For the text-containing cell, return its midpoint in (x, y) coordinate format. 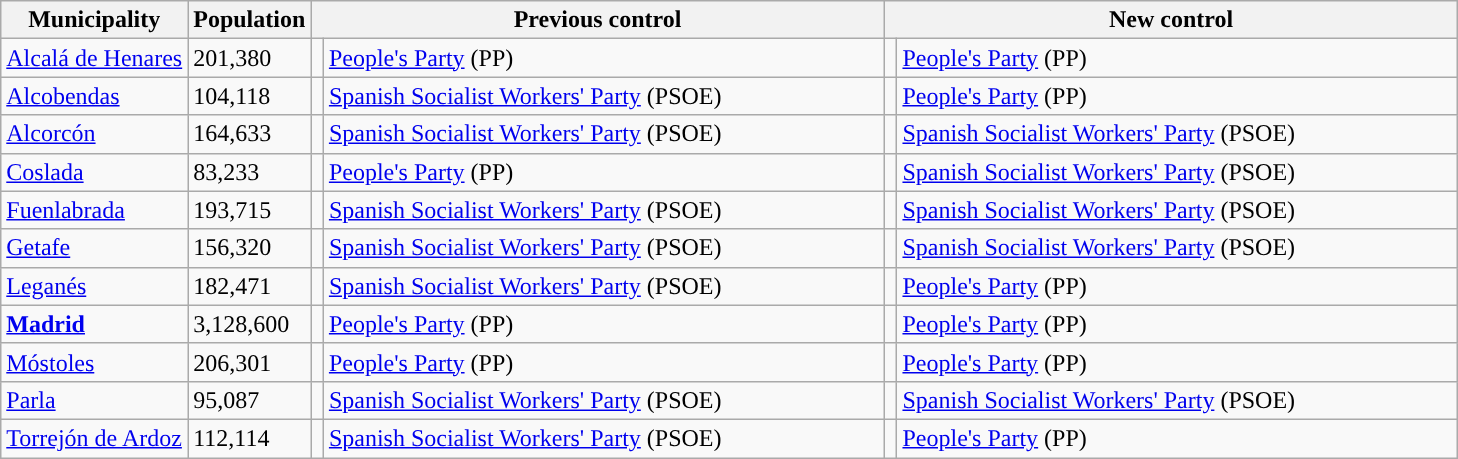
201,380 (250, 58)
Alcobendas (94, 96)
New control (1171, 20)
193,715 (250, 210)
206,301 (250, 362)
Leganés (94, 286)
Madrid (94, 324)
Previous control (598, 20)
95,087 (250, 400)
156,320 (250, 248)
Parla (94, 400)
83,233 (250, 172)
104,118 (250, 96)
3,128,600 (250, 324)
182,471 (250, 286)
Fuenlabrada (94, 210)
Municipality (94, 20)
112,114 (250, 438)
Torrejón de Ardoz (94, 438)
Móstoles (94, 362)
Coslada (94, 172)
Alcalá de Henares (94, 58)
Alcorcón (94, 134)
164,633 (250, 134)
Population (250, 20)
Getafe (94, 248)
